Pinpoint the cell where the given text exists, returning its [X, Y] midpoint coordinate. 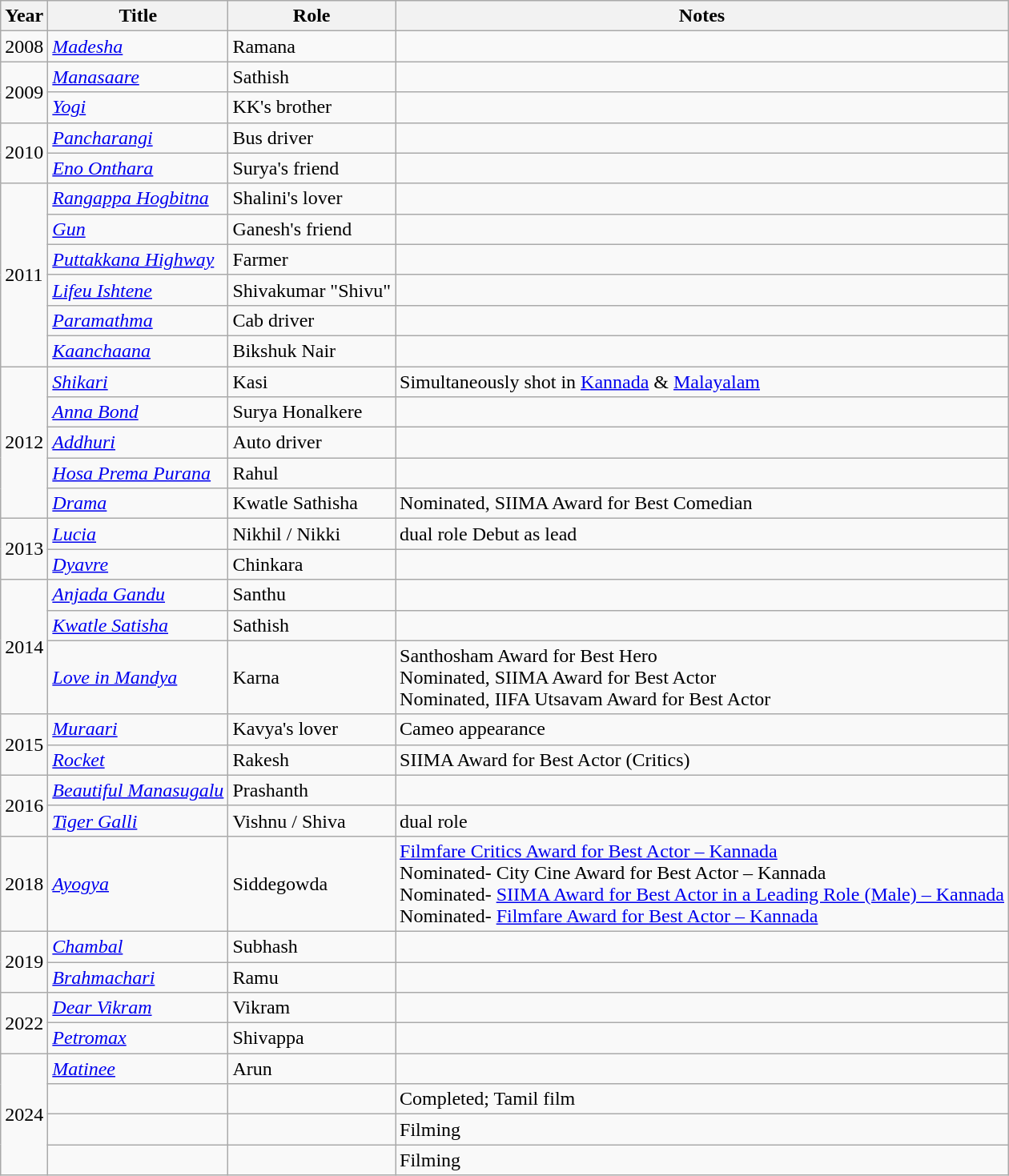
Notes [702, 16]
Ramana [312, 46]
Tiger Galli [138, 821]
2011 [24, 275]
Surya's friend [312, 168]
Brahmachari [138, 977]
Ganesh's friend [312, 229]
Cab driver [312, 320]
Muraari [138, 729]
Title [138, 16]
Puttakkana Highway [138, 259]
Rocket [138, 760]
Santhu [312, 595]
Kaanchaana [138, 351]
Pancharangi [138, 138]
Siddegowda [312, 884]
2018 [24, 884]
Anna Bond [138, 412]
Drama [138, 504]
Beautiful Manasugalu [138, 790]
Rahul [312, 473]
Shivappa [312, 1038]
2022 [24, 1023]
Lifeu Ishtene [138, 290]
Kavya's lover [312, 729]
Year [24, 16]
Eno Onthara [138, 168]
Chambal [138, 946]
2019 [24, 961]
2012 [24, 443]
Madesha [138, 46]
Ayogya [138, 884]
2009 [24, 92]
Chinkara [312, 564]
Kwatle Satisha [138, 625]
Completed; Tamil film [702, 1099]
dual role [702, 821]
Surya Honalkere [312, 412]
Hosa Prema Purana [138, 473]
Love in Mandya [138, 677]
Lucia [138, 534]
2008 [24, 46]
Kasi [312, 382]
Karna [312, 677]
Manasaare [138, 77]
Rakesh [312, 760]
Anjada Gandu [138, 595]
2014 [24, 647]
2010 [24, 153]
KK's brother [312, 107]
Vikram [312, 1008]
Arun [312, 1069]
Petromax [138, 1038]
Shalini's lover [312, 199]
Cameo appearance [702, 729]
Matinee [138, 1069]
Yogi [138, 107]
Addhuri [138, 443]
2016 [24, 805]
dual role Debut as lead [702, 534]
Prashanth [312, 790]
Auto driver [312, 443]
Nominated, SIIMA Award for Best Comedian [702, 504]
Kwatle Sathisha [312, 504]
Bikshuk Nair [312, 351]
Farmer [312, 259]
Dyavre [138, 564]
Bus driver [312, 138]
2024 [24, 1114]
2013 [24, 549]
Dear Vikram [138, 1008]
Santhosham Award for Best HeroNominated, SIIMA Award for Best ActorNominated, IIFA Utsavam Award for Best Actor [702, 677]
Nikhil / Nikki [312, 534]
2015 [24, 745]
SIIMA Award for Best Actor (Critics) [702, 760]
Paramathma [138, 320]
Role [312, 16]
Shikari [138, 382]
Subhash [312, 946]
Ramu [312, 977]
Vishnu / Shiva [312, 821]
Gun [138, 229]
Rangappa Hogbitna [138, 199]
Shivakumar "Shivu" [312, 290]
Simultaneously shot in Kannada & Malayalam [702, 382]
